Identify which cell holds the provided text, then report its [X, Y] central coordinate. 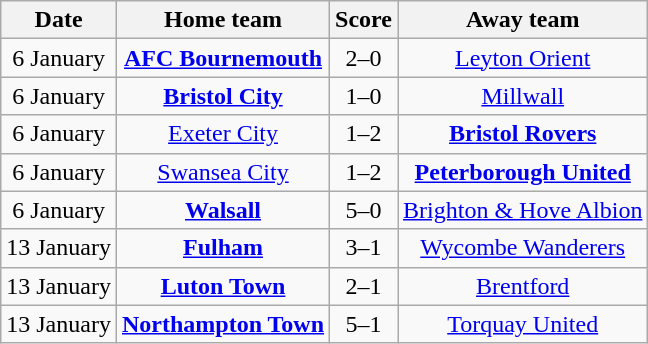
Walsall [222, 210]
AFC Bournemouth [222, 58]
3–1 [364, 248]
Torquay United [523, 324]
Bristol City [222, 96]
Millwall [523, 96]
Away team [523, 20]
Brentford [523, 286]
Wycombe Wanderers [523, 248]
Bristol Rovers [523, 134]
2–0 [364, 58]
Peterborough United [523, 172]
Brighton & Hove Albion [523, 210]
5–0 [364, 210]
Fulham [222, 248]
Score [364, 20]
1–0 [364, 96]
2–1 [364, 286]
Northampton Town [222, 324]
Swansea City [222, 172]
5–1 [364, 324]
Home team [222, 20]
Exeter City [222, 134]
Luton Town [222, 286]
Date [59, 20]
Leyton Orient [523, 58]
